Extract the (x, y) coordinate from the center of the cell holding the provided text.  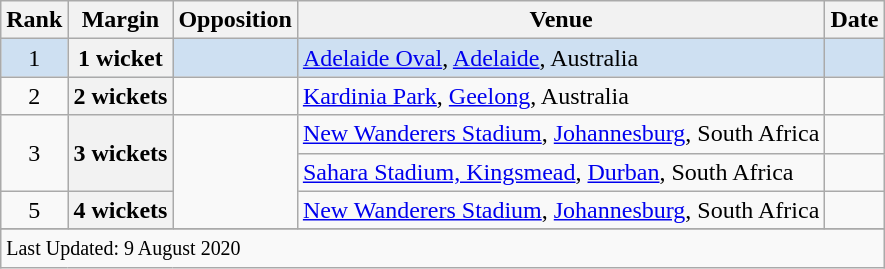
3 wickets (120, 153)
Date (854, 20)
Sahara Stadium, Kingsmead, Durban, South Africa (561, 172)
5 (34, 210)
Opposition (235, 20)
3 (34, 153)
1 (34, 58)
Last Updated: 9 August 2020 (442, 248)
1 wicket (120, 58)
4 wickets (120, 210)
2 wickets (120, 96)
Adelaide Oval, Adelaide, Australia (561, 58)
Rank (34, 20)
Margin (120, 20)
Venue (561, 20)
Kardinia Park, Geelong, Australia (561, 96)
2 (34, 96)
